Determine the [X, Y] coordinate at the center of the cell enclosing the given text.  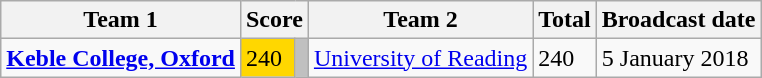
Team 1 [121, 20]
5 January 2018 [678, 58]
Team 2 [420, 20]
Broadcast date [678, 20]
University of Reading [420, 58]
Keble College, Oxford [121, 58]
Score [274, 20]
Total [565, 20]
